Capture the cell that displays the provided text and extract its [x, y] central coordinate. 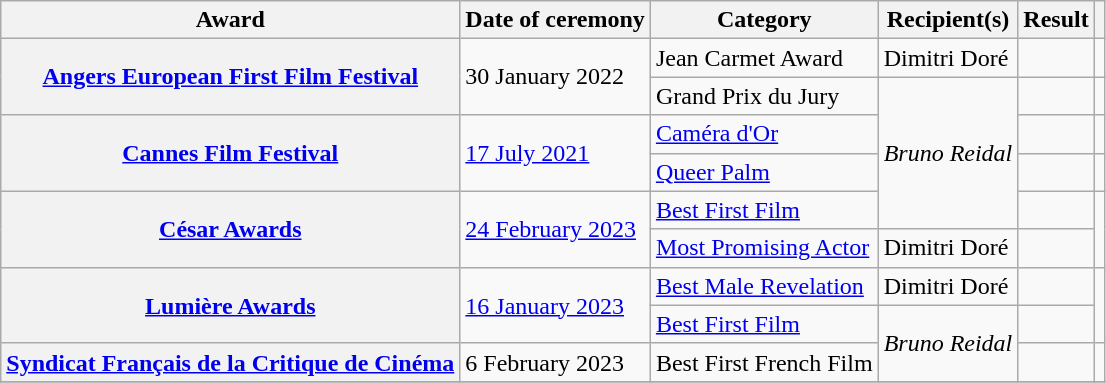
24 February 2023 [556, 229]
30 January 2022 [556, 77]
Category [764, 20]
6 February 2023 [556, 362]
Syndicat Français de la Critique de Cinéma [230, 362]
Cannes Film Festival [230, 153]
17 July 2021 [556, 153]
César Awards [230, 229]
Date of ceremony [556, 20]
Result [1056, 20]
Grand Prix du Jury [764, 96]
Recipient(s) [948, 20]
Caméra d'Or [764, 134]
Most Promising Actor [764, 248]
Jean Carmet Award [764, 58]
Best Male Revelation [764, 286]
Angers European First Film Festival [230, 77]
16 January 2023 [556, 305]
Lumière Awards [230, 305]
Best First French Film [764, 362]
Queer Palm [764, 172]
Award [230, 20]
